Extract the (x, y) coordinate from the center of the cell holding the provided text.  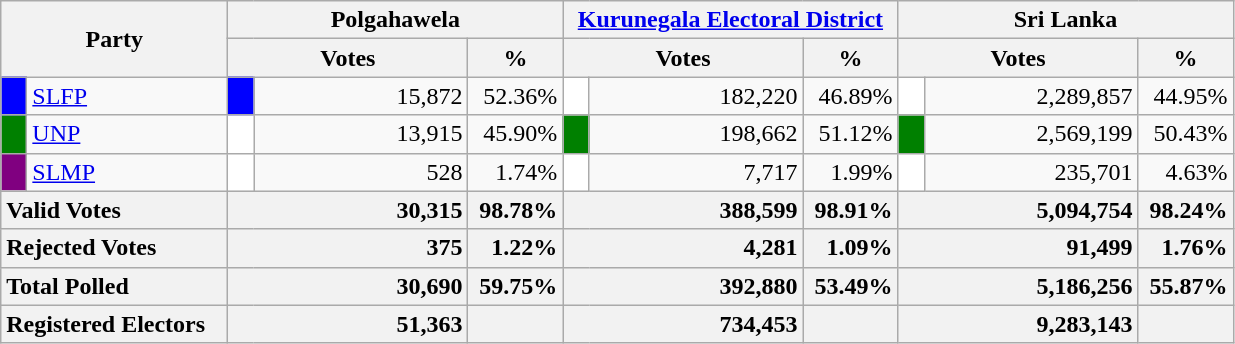
51,363 (348, 324)
5,094,754 (1018, 210)
392,880 (683, 286)
45.90% (516, 134)
Polgahawela (396, 20)
46.89% (850, 96)
388,599 (683, 210)
59.75% (516, 286)
Rejected Votes (114, 248)
2,569,199 (1031, 134)
55.87% (1186, 286)
15,872 (361, 96)
Valid Votes (114, 210)
198,662 (696, 134)
SLFP (128, 96)
13,915 (361, 134)
4,281 (683, 248)
5,186,256 (1018, 286)
1.22% (516, 248)
Registered Electors (114, 324)
1.76% (1186, 248)
182,220 (696, 96)
52.36% (516, 96)
98.91% (850, 210)
734,453 (683, 324)
UNP (128, 134)
Total Polled (114, 286)
91,499 (1018, 248)
SLMP (128, 172)
4.63% (1186, 172)
Kurunegala Electoral District (730, 20)
50.43% (1186, 134)
1.09% (850, 248)
30,690 (348, 286)
Sri Lanka (1066, 20)
51.12% (850, 134)
2,289,857 (1031, 96)
9,283,143 (1018, 324)
98.78% (516, 210)
44.95% (1186, 96)
528 (361, 172)
1.99% (850, 172)
98.24% (1186, 210)
30,315 (348, 210)
375 (348, 248)
1.74% (516, 172)
235,701 (1031, 172)
53.49% (850, 286)
Party (114, 39)
7,717 (696, 172)
